Search for the cell housing the specified text and yield its [X, Y] center coordinate. 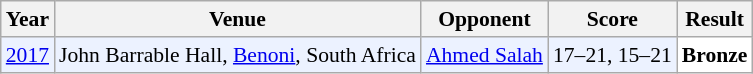
John Barrable Hall, Benoni, South Africa [238, 55]
17–21, 15–21 [612, 55]
Venue [238, 19]
Result [715, 19]
Opponent [484, 19]
2017 [28, 55]
Bronze [715, 55]
Year [28, 19]
Score [612, 19]
Ahmed Salah [484, 55]
